Pinpoint the cell where the given text exists, returning its [x, y] midpoint coordinate. 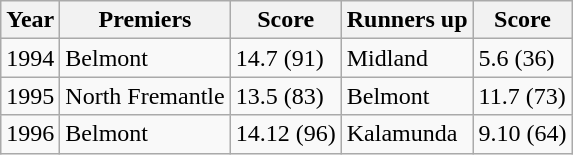
1994 [30, 58]
1995 [30, 96]
North Fremantle [145, 96]
14.7 (91) [286, 58]
Runners up [407, 20]
Midland [407, 58]
1996 [30, 134]
9.10 (64) [522, 134]
5.6 (36) [522, 58]
13.5 (83) [286, 96]
14.12 (96) [286, 134]
Year [30, 20]
Premiers [145, 20]
11.7 (73) [522, 96]
Kalamunda [407, 134]
